Extract the [x, y] coordinate from the center of the cell holding the provided text.  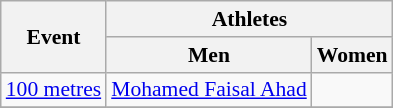
Mohamed Faisal Ahad [209, 90]
Women [352, 55]
100 metres [54, 90]
Event [54, 36]
Athletes [249, 19]
Men [209, 55]
